Search for the cell housing the specified text and yield its [X, Y] center coordinate. 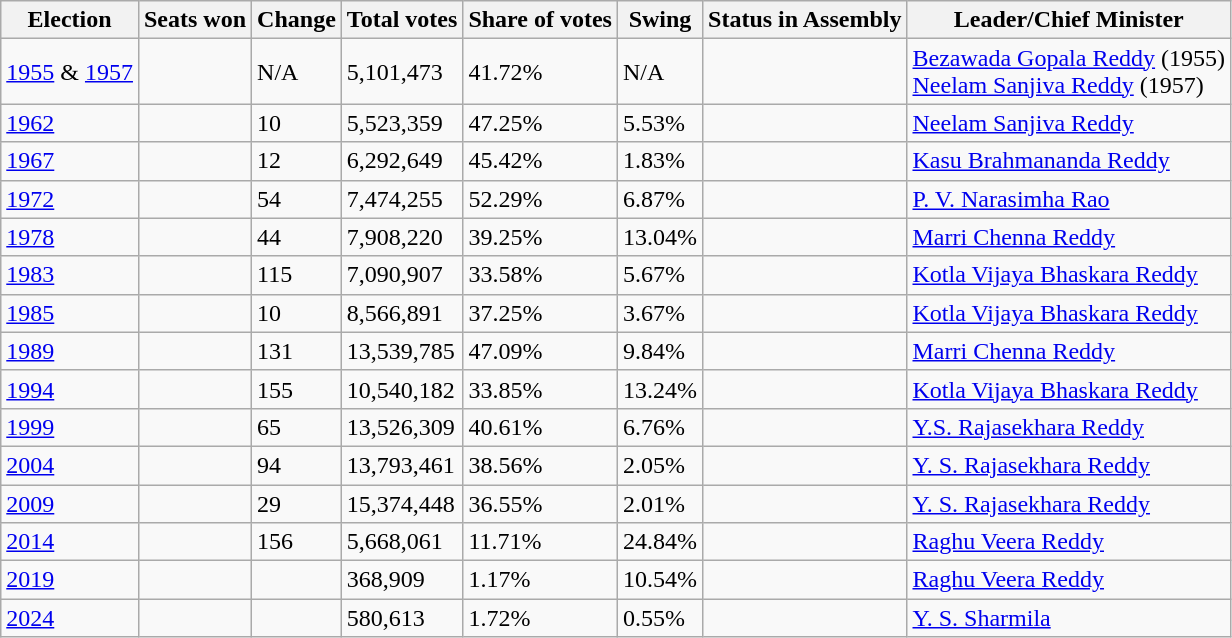
9.84% [660, 351]
13.04% [660, 237]
15,374,448 [402, 503]
2.01% [660, 503]
11.71% [540, 542]
94 [297, 465]
Seats won [194, 20]
33.85% [540, 389]
6,292,649 [402, 161]
10,540,182 [402, 389]
Bezawada Gopala Reddy (1955) Neelam Sanjiva Reddy (1957) [1069, 72]
13,793,461 [402, 465]
1985 [70, 313]
1989 [70, 351]
6.87% [660, 199]
Kasu Brahmananda Reddy [1069, 161]
1.17% [540, 580]
115 [297, 275]
3.67% [660, 313]
156 [297, 542]
155 [297, 389]
54 [297, 199]
5,523,359 [402, 123]
Y. S. Sharmila [1069, 618]
36.55% [540, 503]
5,668,061 [402, 542]
7,908,220 [402, 237]
Election [70, 20]
29 [297, 503]
13.24% [660, 389]
41.72% [540, 72]
1962 [70, 123]
47.25% [540, 123]
24.84% [660, 542]
1.72% [540, 618]
Leader/Chief Minister [1069, 20]
2.05% [660, 465]
65 [297, 427]
2014 [70, 542]
1983 [70, 275]
Change [297, 20]
5.67% [660, 275]
52.29% [540, 199]
131 [297, 351]
2009 [70, 503]
45.42% [540, 161]
0.55% [660, 618]
Swing [660, 20]
8,566,891 [402, 313]
Share of votes [540, 20]
6.76% [660, 427]
5,101,473 [402, 72]
1955 & 1957 [70, 72]
7,474,255 [402, 199]
Total votes [402, 20]
44 [297, 237]
1978 [70, 237]
2004 [70, 465]
7,090,907 [402, 275]
10.54% [660, 580]
1999 [70, 427]
1994 [70, 389]
13,526,309 [402, 427]
1967 [70, 161]
Y.S. Rajasekhara Reddy [1069, 427]
33.58% [540, 275]
39.25% [540, 237]
38.56% [540, 465]
47.09% [540, 351]
368,909 [402, 580]
2024 [70, 618]
1972 [70, 199]
5.53% [660, 123]
37.25% [540, 313]
P. V. Narasimha Rao [1069, 199]
1.83% [660, 161]
580,613 [402, 618]
2019 [70, 580]
13,539,785 [402, 351]
12 [297, 161]
40.61% [540, 427]
Neelam Sanjiva Reddy [1069, 123]
Status in Assembly [805, 20]
